Pinpoint the cell where the given text exists, returning its [x, y] midpoint coordinate. 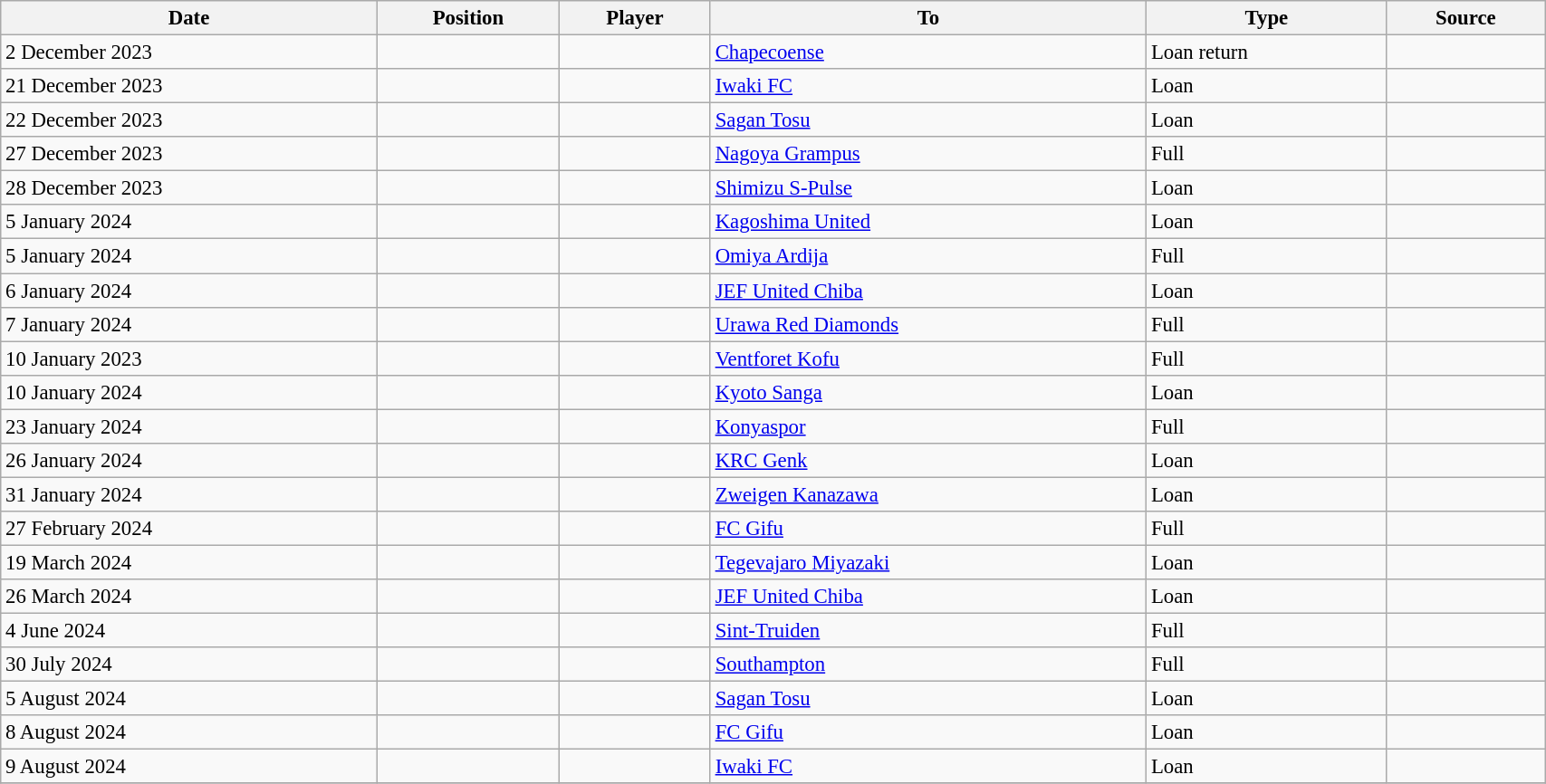
21 December 2023 [189, 86]
Southampton [927, 664]
6 January 2024 [189, 291]
Chapecoense [927, 53]
To [927, 18]
4 June 2024 [189, 631]
26 March 2024 [189, 597]
Player [636, 18]
26 January 2024 [189, 461]
28 December 2023 [189, 188]
Omiya Ardija [927, 256]
23 January 2024 [189, 426]
Date [189, 18]
Ventforet Kofu [927, 359]
Loan return [1266, 53]
Position [467, 18]
27 December 2023 [189, 154]
Zweigen Kanazawa [927, 494]
2 December 2023 [189, 53]
Nagoya Grampus [927, 154]
Konyaspor [927, 426]
27 February 2024 [189, 529]
31 January 2024 [189, 494]
7 January 2024 [189, 324]
9 August 2024 [189, 767]
8 August 2024 [189, 732]
10 January 2023 [189, 359]
Kagoshima United [927, 222]
Kyoto Sanga [927, 392]
10 January 2024 [189, 392]
Shimizu S-Pulse [927, 188]
Urawa Red Diamonds [927, 324]
Sint-Truiden [927, 631]
Tegevajaro Miyazaki [927, 562]
KRC Genk [927, 461]
Source [1465, 18]
5 August 2024 [189, 699]
Type [1266, 18]
22 December 2023 [189, 120]
19 March 2024 [189, 562]
30 July 2024 [189, 664]
